Capture the cell that displays the provided text and extract its (X, Y) central coordinate. 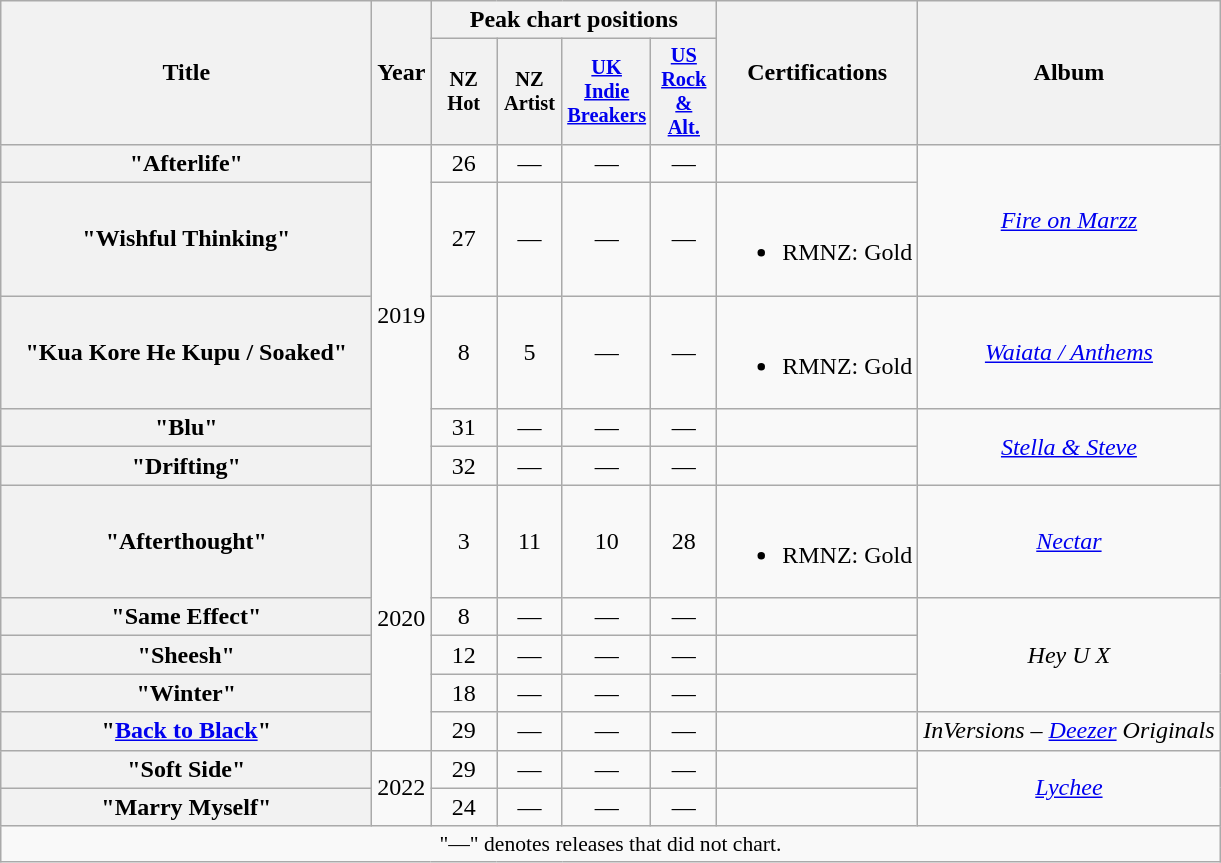
Title (186, 73)
"Winter" (186, 693)
24 (464, 807)
NZArtist (530, 92)
31 (464, 428)
Fire on Marzz (1069, 220)
Year (402, 73)
32 (464, 466)
Waiata / Anthems (1069, 352)
27 (464, 240)
Hey U X (1069, 655)
Peak chart positions (574, 20)
NZHot (464, 92)
2020 (402, 618)
"—" denotes releases that did not chart. (610, 844)
Nectar (1069, 542)
UK Indie Breakers (606, 92)
10 (606, 542)
"Afterthought" (186, 542)
5 (530, 352)
2022 (402, 788)
"Kua Kore He Kupu / Soaked" (186, 352)
"Drifting" (186, 466)
Stella & Steve (1069, 447)
18 (464, 693)
28 (684, 542)
"Sheesh" (186, 655)
"Same Effect" (186, 617)
"Marry Myself" (186, 807)
"Back to Black" (186, 731)
USRock&Alt. (684, 92)
11 (530, 542)
Certifications (818, 73)
Lychee (1069, 788)
"Wishful Thinking" (186, 240)
3 (464, 542)
12 (464, 655)
"Blu" (186, 428)
Album (1069, 73)
InVersions – Deezer Originals (1069, 731)
2019 (402, 314)
"Afterlife" (186, 163)
"Soft Side" (186, 769)
26 (464, 163)
